Output the [X, Y] coordinate of the center of the cell containing the given text.  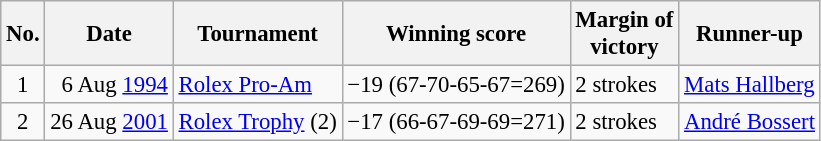
Rolex Pro-Am [258, 85]
−19 (67-70-65-67=269) [456, 85]
Tournament [258, 34]
1 [23, 85]
Winning score [456, 34]
Margin ofvictory [624, 34]
−17 (66-67-69-69=271) [456, 122]
26 Aug 2001 [109, 122]
6 Aug 1994 [109, 85]
2 [23, 122]
André Bossert [750, 122]
Rolex Trophy (2) [258, 122]
Date [109, 34]
Runner-up [750, 34]
No. [23, 34]
Mats Hallberg [750, 85]
